Provide the [X, Y] coordinate of the cell's center where the given text is located.  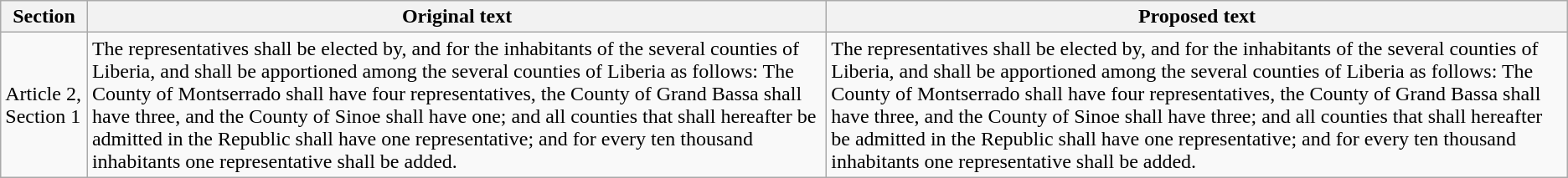
Section [44, 17]
Original text [456, 17]
Proposed text [1198, 17]
Article 2, Section 1 [44, 105]
